Detect which cell encompasses the target text, then output its (x, y) center coordinate. 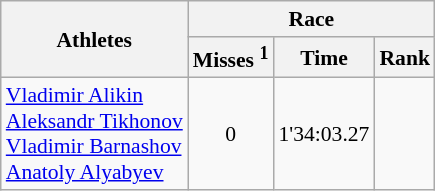
Vladimir AlikinAleksandr TikhonovVladimir BarnashovAnatoly Alyabyev (94, 134)
Time (324, 58)
0 (231, 134)
Athletes (94, 40)
Rank (404, 58)
Race (312, 19)
1'34:03.27 (324, 134)
Misses 1 (231, 58)
